Detect which cell encompasses the target text, then output its [x, y] center coordinate. 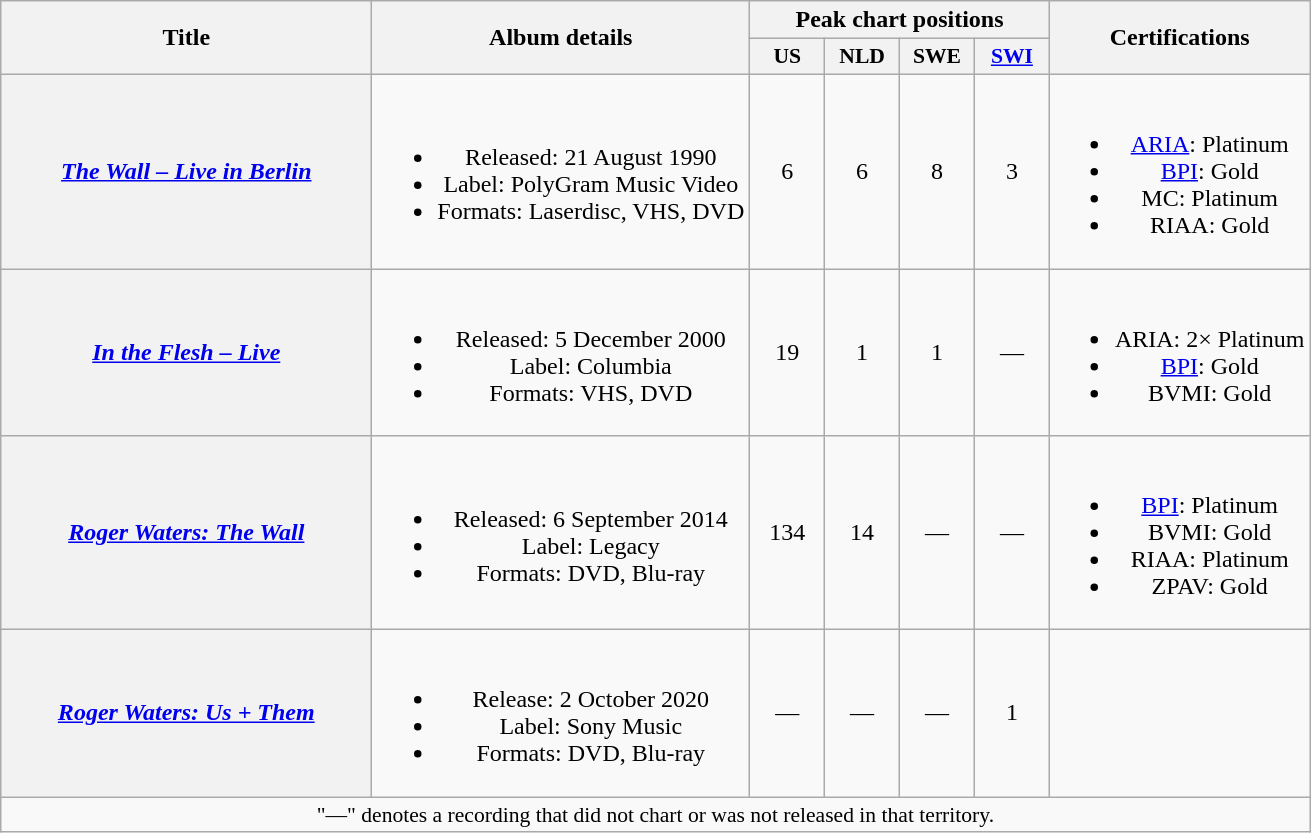
19 [788, 352]
SWE [938, 57]
In the Flesh – Live [186, 352]
NLD [862, 57]
Released: 5 December 2000Label: ColumbiaFormats: VHS, DVD [561, 352]
Released: 6 September 2014Label: LegacyFormats: DVD, Blu-ray [561, 533]
Peak chart positions [900, 20]
The Wall – Live in Berlin [186, 171]
Roger Waters: Us + Them [186, 714]
14 [862, 533]
Released: 21 August 1990Label: PolyGram Music VideoFormats: Laserdisc, VHS, DVD [561, 171]
"—" denotes a recording that did not chart or was not released in that territory. [656, 815]
8 [938, 171]
134 [788, 533]
US [788, 57]
SWI [1012, 57]
3 [1012, 171]
Album details [561, 38]
ARIA: 2× PlatinumBPI: GoldBVMI: Gold [1180, 352]
Certifications [1180, 38]
Release: 2 October 2020Label: Sony MusicFormats: DVD, Blu-ray [561, 714]
Title [186, 38]
Roger Waters: The Wall [186, 533]
ARIA: PlatinumBPI: GoldMC: PlatinumRIAA: Gold [1180, 171]
BPI: PlatinumBVMI: GoldRIAA: PlatinumZPAV: Gold [1180, 533]
